Pinpoint the cell where the given text exists, returning its [X, Y] midpoint coordinate. 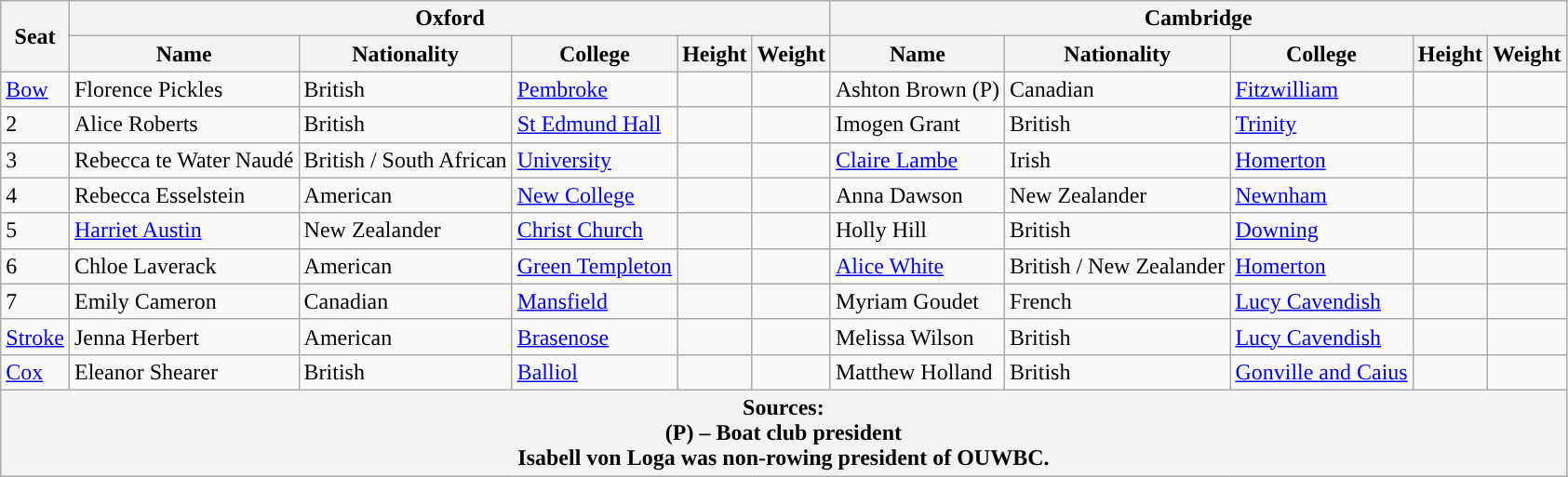
4 [35, 195]
Myriam Goudet [918, 301]
British / New Zealander [1118, 266]
Cox [35, 372]
Sources:(P) – Boat club president Isabell von Loga was non-rowing president of OUWBC. [784, 432]
New College [595, 195]
Matthew Holland [918, 372]
Christ Church [595, 231]
Oxford [449, 19]
Alice White [918, 266]
Stroke [35, 337]
British / South African [406, 160]
Rebecca te Water Naudé [184, 160]
3 [35, 160]
Balliol [595, 372]
6 [35, 266]
Ashton Brown (P) [918, 89]
Eleanor Shearer [184, 372]
Melissa Wilson [918, 337]
Anna Dawson [918, 195]
Chloe Laverack [184, 266]
St Edmund Hall [595, 125]
Newnham [1321, 195]
Rebecca Esselstein [184, 195]
5 [35, 231]
Brasenose [595, 337]
Emily Cameron [184, 301]
Green Templeton [595, 266]
Pembroke [595, 89]
Downing [1321, 231]
Gonville and Caius [1321, 372]
University [595, 160]
Fitzwilliam [1321, 89]
Trinity [1321, 125]
Irish [1118, 160]
Bow [35, 89]
Harriet Austin [184, 231]
Seat [35, 36]
Claire Lambe [918, 160]
Mansfield [595, 301]
Cambridge [1199, 19]
Florence Pickles [184, 89]
2 [35, 125]
Imogen Grant [918, 125]
French [1118, 301]
Holly Hill [918, 231]
7 [35, 301]
Alice Roberts [184, 125]
Jenna Herbert [184, 337]
